Detect which cell encompasses the target text, then output its [X, Y] center coordinate. 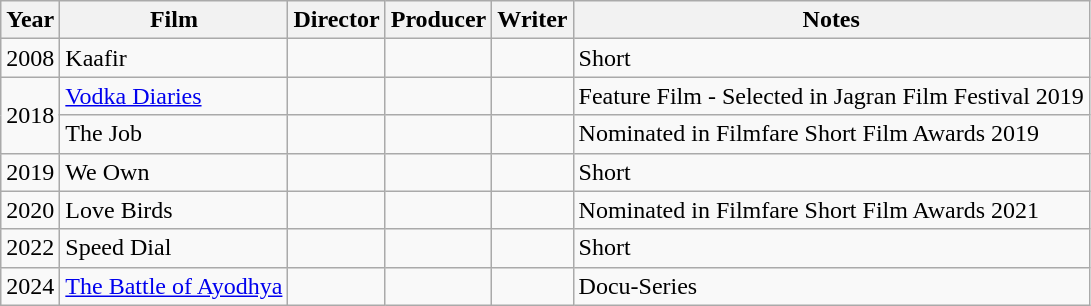
2008 [30, 58]
The Job [174, 134]
Docu-Series [831, 286]
Nominated in Filmfare Short Film Awards 2021 [831, 210]
Vodka Diaries [174, 96]
Kaafir [174, 58]
Speed Dial [174, 248]
2024 [30, 286]
Nominated in Filmfare Short Film Awards 2019 [831, 134]
Feature Film - Selected in Jagran Film Festival 2019 [831, 96]
Notes [831, 20]
Year [30, 20]
The Battle of Ayodhya [174, 286]
2022 [30, 248]
Director [336, 20]
2020 [30, 210]
2018 [30, 115]
2019 [30, 172]
Film [174, 20]
We Own [174, 172]
Writer [532, 20]
Producer [438, 20]
Love Birds [174, 210]
